Return the (x, y) coordinate for the center point of the cell that contains the specified text.  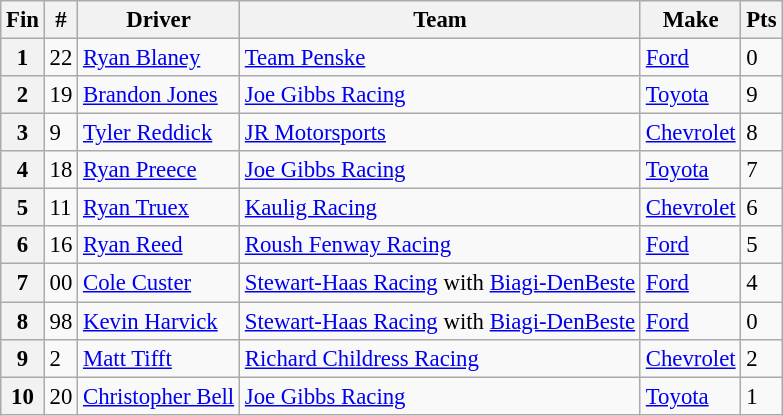
Tyler Reddick (159, 133)
11 (60, 208)
Pts (762, 20)
10 (23, 396)
Cole Custer (159, 283)
Make (690, 20)
98 (60, 321)
Kaulig Racing (440, 208)
16 (60, 245)
Kevin Harvick (159, 321)
Ryan Reed (159, 245)
18 (60, 170)
# (60, 20)
00 (60, 283)
20 (60, 396)
Fin (23, 20)
Matt Tifft (159, 358)
Ryan Blaney (159, 58)
22 (60, 58)
Richard Childress Racing (440, 358)
Ryan Truex (159, 208)
Ryan Preece (159, 170)
Brandon Jones (159, 95)
Team Penske (440, 58)
Driver (159, 20)
Roush Fenway Racing (440, 245)
3 (23, 133)
Christopher Bell (159, 396)
JR Motorsports (440, 133)
19 (60, 95)
Team (440, 20)
